Identify which cell holds the provided text, then report its [X, Y] central coordinate. 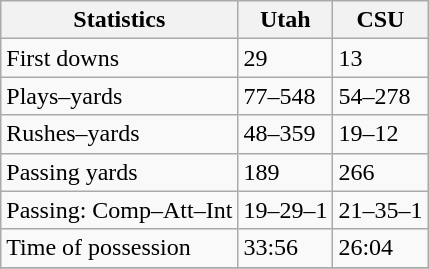
Passing yards [120, 172]
13 [380, 58]
19–29–1 [286, 210]
29 [286, 58]
Time of possession [120, 248]
Plays–yards [120, 96]
Passing: Comp–Att–Int [120, 210]
26:04 [380, 248]
266 [380, 172]
54–278 [380, 96]
Statistics [120, 20]
CSU [380, 20]
19–12 [380, 134]
77–548 [286, 96]
First downs [120, 58]
Rushes–yards [120, 134]
21–35–1 [380, 210]
48–359 [286, 134]
189 [286, 172]
Utah [286, 20]
33:56 [286, 248]
